Pinpoint the cell where the given text exists, returning its [X, Y] midpoint coordinate. 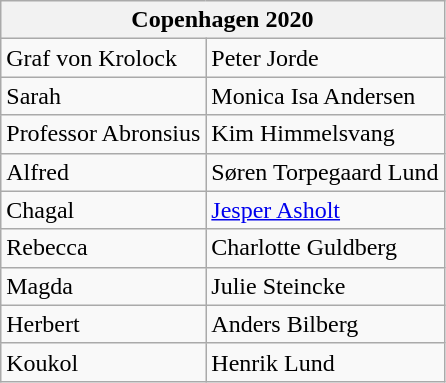
Professor Abronsius [104, 134]
Monica Isa Andersen [325, 96]
Copenhagen 2020 [222, 20]
Sarah [104, 96]
Herbert [104, 324]
Rebecca [104, 248]
Magda [104, 286]
Søren Torpegaard Lund [325, 172]
Charlotte Guldberg [325, 248]
Henrik Lund [325, 362]
Kim Himmelsvang [325, 134]
Alfred [104, 172]
Chagal [104, 210]
Jesper Asholt [325, 210]
Anders Bilberg [325, 324]
Julie Steincke [325, 286]
Koukol [104, 362]
Graf von Krolock [104, 58]
Peter Jorde [325, 58]
